For the text-containing cell, return its midpoint in (x, y) coordinate format. 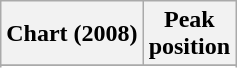
Peakposition (189, 34)
Chart (2008) (72, 34)
